Provide the [x, y] coordinate of the cell's center where the given text is located.  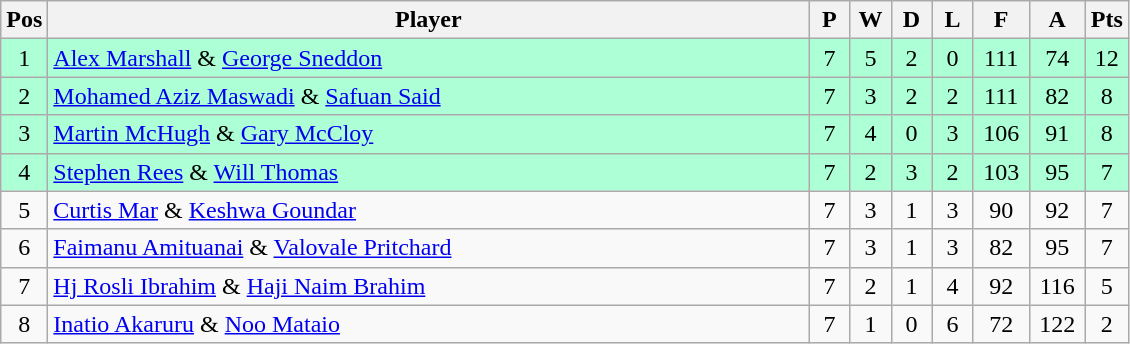
103 [1001, 172]
D [912, 20]
91 [1057, 134]
F [1001, 20]
72 [1001, 324]
116 [1057, 286]
Hj Rosli Ibrahim & Haji Naim Brahim [428, 286]
Curtis Mar & Keshwa Goundar [428, 210]
122 [1057, 324]
Stephen Rees & Will Thomas [428, 172]
Alex Marshall & George Sneddon [428, 58]
A [1057, 20]
12 [1106, 58]
74 [1057, 58]
106 [1001, 134]
L [952, 20]
Player [428, 20]
Inatio Akaruru & Noo Mataio [428, 324]
Martin McHugh & Gary McCloy [428, 134]
90 [1001, 210]
W [870, 20]
Faimanu Amituanai & Valovale Pritchard [428, 248]
P [830, 20]
Mohamed Aziz Maswadi & Safuan Said [428, 96]
Pos [24, 20]
Pts [1106, 20]
